Output the (X, Y) coordinate of the center of the cell containing the given text.  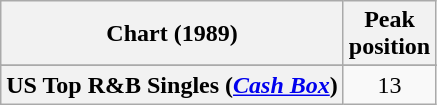
Chart (1989) (172, 34)
Peakposition (389, 34)
13 (389, 85)
US Top R&B Singles (Cash Box) (172, 85)
